For the text-containing cell, return its midpoint in [X, Y] coordinate format. 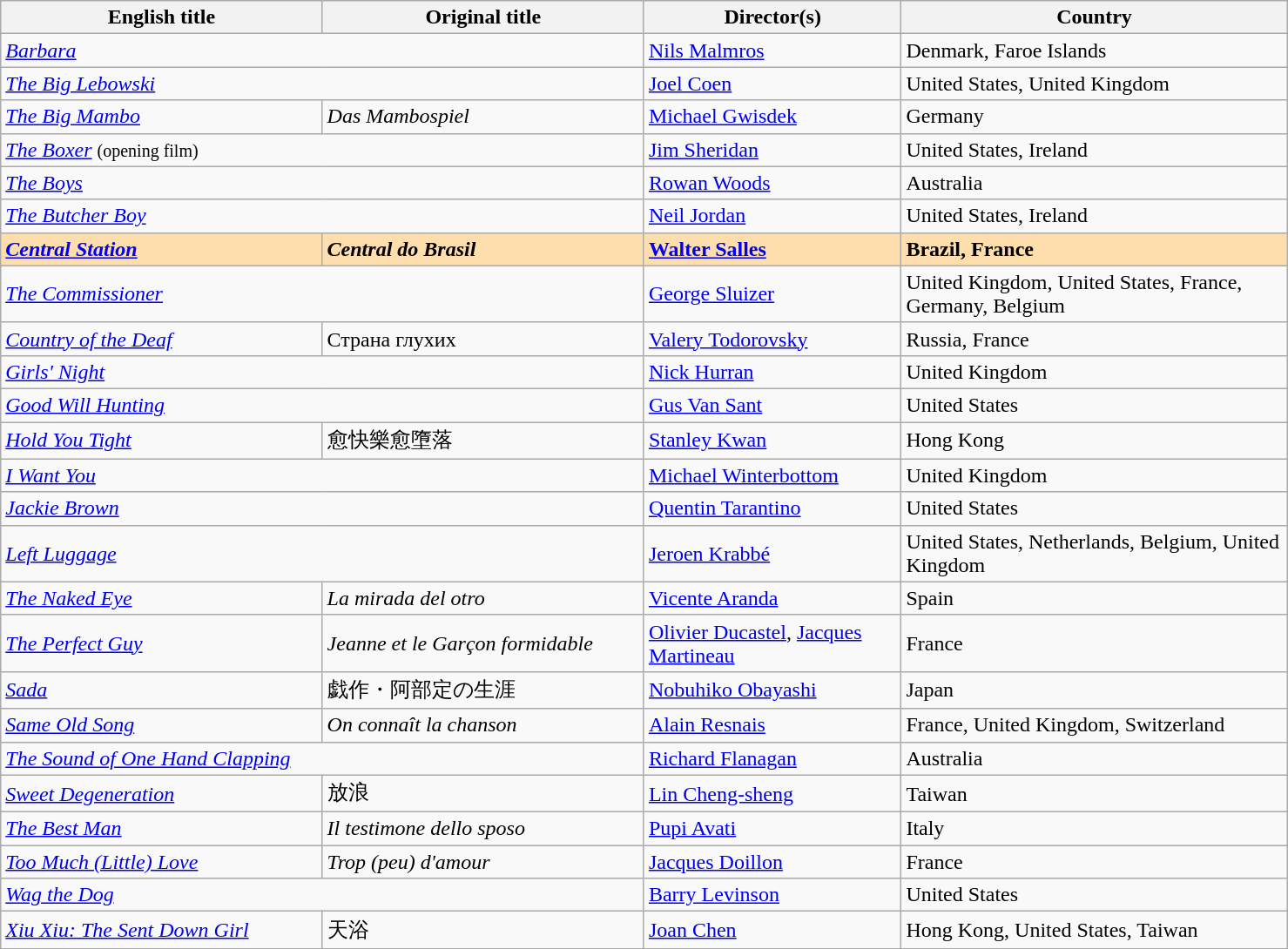
The Sound of One Hand Clapping [322, 758]
Valery Todorovsky [772, 339]
La mirada del otro [482, 598]
Il testimone dello sposo [482, 829]
Rowan Woods [772, 183]
天浴 [482, 930]
Central Station [162, 249]
Jim Sheridan [772, 150]
Pupi Avati [772, 829]
Gus Van Sant [772, 405]
The Perfect Guy [162, 643]
Nick Hurran [772, 372]
Wag the Dog [322, 895]
Richard Flanagan [772, 758]
Japan [1094, 690]
Vicente Aranda [772, 598]
Russia, France [1094, 339]
Too Much (Little) Love [162, 862]
Hong Kong, United States, Taiwan [1094, 930]
Denmark, Faroe Islands [1094, 50]
Good Will Hunting [322, 405]
The Naked Eye [162, 598]
Alain Resnais [772, 725]
Joan Chen [772, 930]
Trop (peu) d'amour [482, 862]
Country [1094, 17]
Michael Winterbottom [772, 475]
戯作・阿部定の生涯 [482, 690]
Original title [482, 17]
Sada [162, 690]
The Boxer (opening film) [322, 150]
Neil Jordan [772, 216]
English title [162, 17]
Stanley Kwan [772, 441]
Country of the Deaf [162, 339]
Joel Coen [772, 84]
The Commissioner [322, 294]
The Big Mambo [162, 117]
愈快樂愈墮落 [482, 441]
Olivier Ducastel, Jacques Martineau [772, 643]
Xiu Xiu: The Sent Down Girl [162, 930]
Jeanne et le Garçon formidable [482, 643]
Brazil, France [1094, 249]
Das Mambospiel [482, 117]
Hong Kong [1094, 441]
Director(s) [772, 17]
The Best Man [162, 829]
放浪 [482, 794]
Taiwan [1094, 794]
Lin Cheng-sheng [772, 794]
Girls' Night [322, 372]
France, United Kingdom, Switzerland [1094, 725]
Walter Salles [772, 249]
Spain [1094, 598]
Nobuhiko Obayashi [772, 690]
Страна глухих [482, 339]
Italy [1094, 829]
Germany [1094, 117]
The Big Lebowski [322, 84]
George Sluizer [772, 294]
Michael Gwisdek [772, 117]
Quentin Tarantino [772, 508]
The Butcher Boy [322, 216]
United Kingdom, United States, France, Germany, Belgium [1094, 294]
Same Old Song [162, 725]
On connaît la chanson [482, 725]
Jackie Brown [322, 508]
Left Luggage [322, 554]
Sweet Degeneration [162, 794]
Nils Malmros [772, 50]
Jacques Doillon [772, 862]
I Want You [322, 475]
Central do Brasil [482, 249]
The Boys [322, 183]
Hold You Tight [162, 441]
Jeroen Krabbé [772, 554]
Barry Levinson [772, 895]
Barbara [322, 50]
United States, Netherlands, Belgium, United Kingdom [1094, 554]
United States, United Kingdom [1094, 84]
